Scan for the cell matching the given text and deliver its (X, Y) coordinate at center. 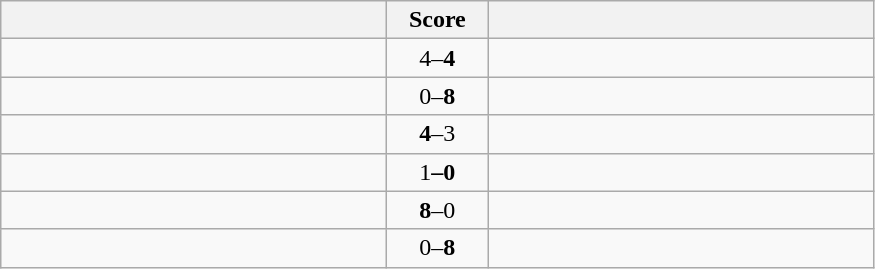
Score (438, 20)
1–0 (438, 172)
4–3 (438, 134)
4–4 (438, 58)
8–0 (438, 210)
